Determine the (x, y) coordinate at the center of the cell enclosing the given text.  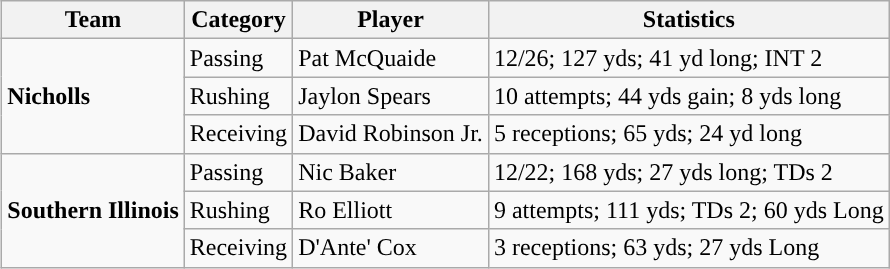
3 receptions; 63 yds; 27 yds Long (688, 248)
Category (238, 20)
Ro Elliott (391, 210)
Jaylon Spears (391, 96)
Nic Baker (391, 172)
10 attempts; 44 yds gain; 8 yds long (688, 96)
9 attempts; 111 yds; TDs 2; 60 yds Long (688, 210)
David Robinson Jr. (391, 134)
Nicholls (93, 96)
12/26; 127 yds; 41 yd long; INT 2 (688, 58)
Statistics (688, 20)
12/22; 168 yds; 27 yds long; TDs 2 (688, 172)
Player (391, 20)
Southern Illinois (93, 210)
Pat McQuaide (391, 58)
Team (93, 20)
D'Ante' Cox (391, 248)
5 receptions; 65 yds; 24 yd long (688, 134)
